Return the (X, Y) coordinate for the center point of the cell that contains the specified text.  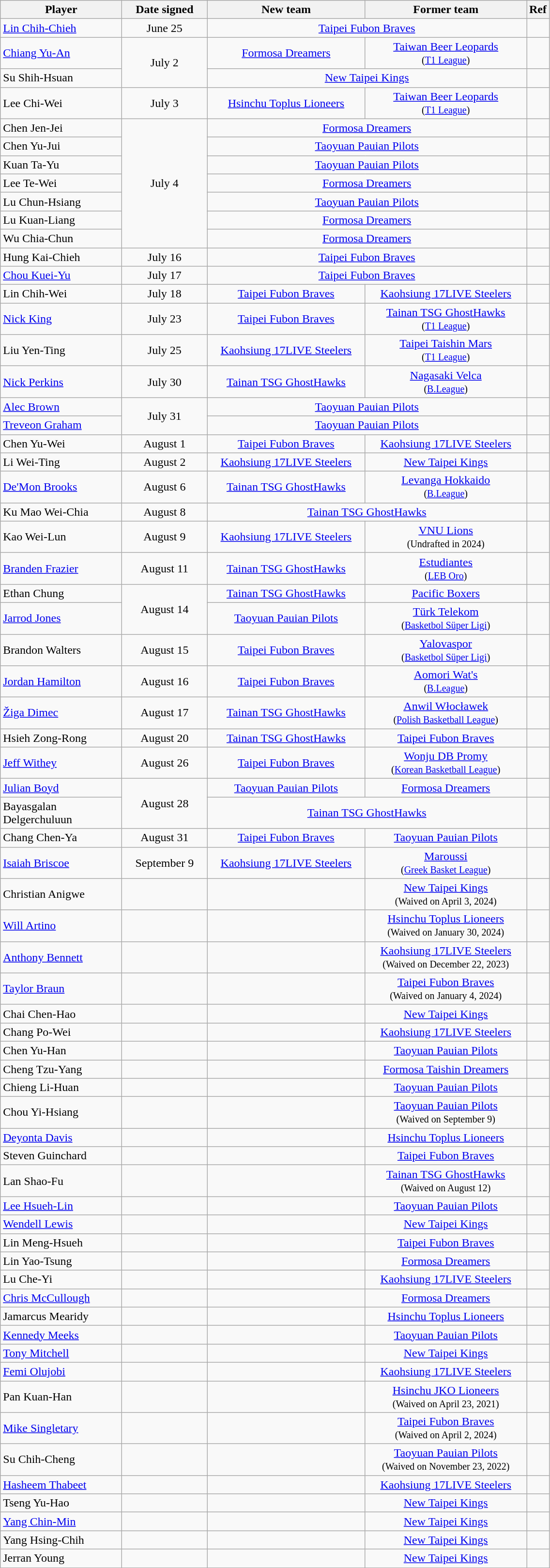
Taipei Fubon Braves(Waived on January 4, 2024) (446, 989)
Treveon Graham (61, 425)
Lee Chi-Wei (61, 103)
Levanga Hokkaido(B.League) (446, 487)
Lu Chun-Hsiang (61, 201)
Brandon Walters (61, 650)
August 8 (165, 512)
Taipei Fubon Braves(Waived on April 2, 2024) (446, 1429)
Yang Chin-Min (61, 1522)
Wonju DB Promy(Korean Basketball League) (446, 763)
Will Artino (61, 926)
Hasheem Thabeet (61, 1485)
Pan Kuan-Han (61, 1397)
July 16 (165, 257)
Nagasaki Velca(B.League) (446, 382)
Wendell Lewis (61, 1224)
Jeff Withey (61, 763)
September 9 (165, 863)
July 31 (165, 416)
Pacific Boxers (446, 593)
Lan Shao-Fu (61, 1181)
Julian Boyd (61, 788)
Lin Meng-Hsueh (61, 1243)
Türk Telekom(Basketbol Süper Ligi) (446, 618)
August 31 (165, 838)
August 9 (165, 537)
Date signed (165, 10)
Yalovaspor(Basketbol Süper Ligi) (446, 650)
July 17 (165, 276)
Kuan Ta-Yu (61, 165)
Chen Yu-Wei (61, 444)
Maroussi(Greek Basket League) (446, 863)
Anthony Bennett (61, 957)
Chen Yu-Han (61, 1050)
Su Shih-Hsuan (61, 78)
Ref (538, 10)
Wu Chia-Chun (61, 238)
Anwil Włocławek(Polish Basketball League) (446, 713)
Lu Che-Yi (61, 1279)
August 28 (165, 804)
July 2 (165, 62)
August 26 (165, 763)
Ethan Chung (61, 593)
Alec Brown (61, 407)
Lee Te-Wei (61, 183)
Chai Chen-Hao (61, 1014)
Kaohsiung 17LIVE Steelers(Waived on December 22, 2023) (446, 957)
Bayasgalan Delgerchuluun (61, 813)
Nick Perkins (61, 382)
August 2 (165, 462)
August 6 (165, 487)
Tainan TSG GhostHawks(Waived on August 12) (446, 1181)
Branden Frazier (61, 569)
Steven Guinchard (61, 1156)
August 20 (165, 738)
Hsinchu Toplus Lioneers(Waived on January 30, 2024) (446, 926)
Jerran Young (61, 1558)
August 15 (165, 650)
Taylor Braun (61, 989)
July 25 (165, 351)
VNU Lions(Undrafted in 2024) (446, 537)
Mike Singletary (61, 1429)
Chang Chen-Ya (61, 838)
Taoyuan Pauian Pilots(Waived on November 23, 2022) (446, 1460)
Ku Mao Wei-Chia (61, 512)
Chang Po-Wei (61, 1032)
Lee Hsueh-Lin (61, 1206)
Lu Kuan-Liang (61, 220)
Formosa Taishin Dreamers (446, 1069)
August 1 (165, 444)
Chieng Li-Huan (61, 1088)
De'Mon Brooks (61, 487)
Taipei Taishin Mars(T1 League) (446, 351)
Christian Anigwe (61, 894)
Chiang Yu-An (61, 53)
Li Wei-Ting (61, 462)
Liu Yen-Ting (61, 351)
Chris McCullough (61, 1298)
Nick King (61, 319)
July 18 (165, 294)
June 25 (165, 28)
New team (286, 10)
Jarrod Jones (61, 618)
Jordan Hamilton (61, 682)
July 4 (165, 183)
Jamarcus Mearidy (61, 1316)
Chou Yi-Hsiang (61, 1113)
New Taipei Kings(Waived on April 3, 2024) (446, 894)
Tainan TSG GhostHawks(T1 League) (446, 319)
Isaiah Briscoe (61, 863)
Kao Wei-Lun (61, 537)
Estudiantes(LEB Oro) (446, 569)
July 30 (165, 382)
Former team (446, 10)
Lin Chih-Wei (61, 294)
July 3 (165, 103)
Chen Jen-Jei (61, 128)
August 16 (165, 682)
Žiga Dimec (61, 713)
Kennedy Meeks (61, 1335)
July 23 (165, 319)
Tony Mitchell (61, 1353)
Su Chih-Cheng (61, 1460)
August 17 (165, 713)
Aomori Wat's(B.League) (446, 682)
Hung Kai-Chieh (61, 257)
Player (61, 10)
August 14 (165, 609)
Tseng Yu-Hao (61, 1503)
Lin Yao-Tsung (61, 1261)
Deyonta Davis (61, 1138)
August 11 (165, 569)
Lin Chih-Chieh (61, 28)
Chen Yu-Jui (61, 146)
Hsieh Zong-Rong (61, 738)
Taoyuan Pauian Pilots(Waived on September 9) (446, 1113)
Cheng Tzu-Yang (61, 1069)
Femi Olujobi (61, 1371)
Yang Hsing-Chih (61, 1540)
Chou Kuei-Yu (61, 276)
Hsinchu JKO Lioneers(Waived on April 23, 2021) (446, 1397)
